Find where the given text appears and provide that cell's center as [x, y] coordinate. 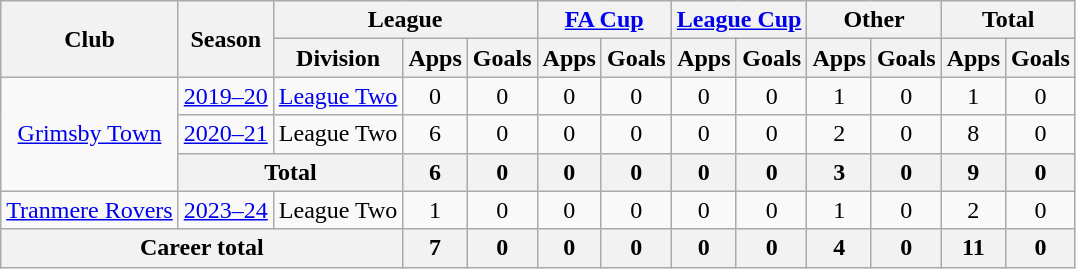
FA Cup [604, 20]
Club [90, 39]
League Cup [739, 20]
2023–24 [226, 210]
9 [973, 172]
Career total [202, 248]
League [405, 20]
7 [435, 248]
8 [973, 134]
4 [839, 248]
Division [338, 58]
3 [839, 172]
2019–20 [226, 96]
Grimsby Town [90, 134]
Tranmere Rovers [90, 210]
Other [874, 20]
Season [226, 39]
2020–21 [226, 134]
11 [973, 248]
